Capture the cell that displays the provided text and extract its (x, y) central coordinate. 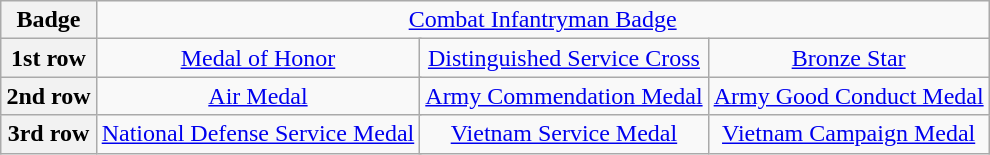
Bronze Star (848, 58)
Air Medal (258, 96)
2nd row (48, 96)
1st row (48, 58)
Medal of Honor (258, 58)
National Defense Service Medal (258, 134)
Vietnam Campaign Medal (848, 134)
Vietnam Service Medal (564, 134)
Combat Infantryman Badge (542, 20)
3rd row (48, 134)
Army Good Conduct Medal (848, 96)
Distinguished Service Cross (564, 58)
Badge (48, 20)
Army Commendation Medal (564, 96)
